Determine the [X, Y] coordinate at the center of the cell enclosing the given text.  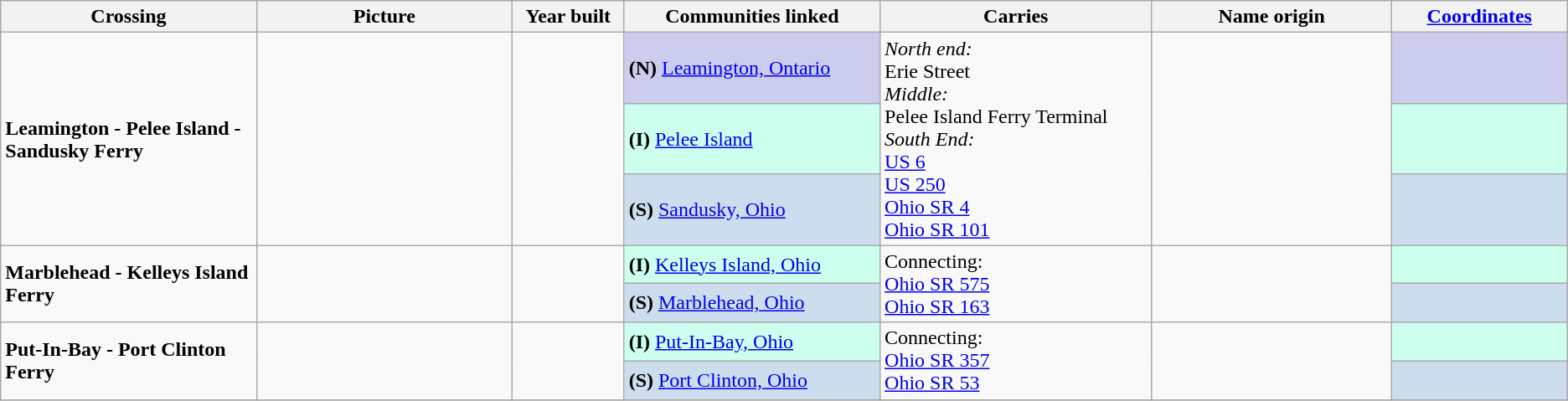
Put-In-Bay - Port Clinton Ferry [129, 361]
Connecting: Ohio SR 575 Ohio SR 163 [1016, 284]
Connecting: Ohio SR 357 Ohio SR 53 [1016, 361]
Name origin [1271, 17]
North end:Erie StreetMiddle:Pelee Island Ferry TerminalSouth End: US 6 US 250 Ohio SR 4 Ohio SR 101 [1016, 139]
(S) Marblehead, Ohio [752, 303]
(I) Put-In-Bay, Ohio [752, 342]
Year built [569, 17]
Picture [384, 17]
Marblehead - Kelleys Island Ferry [129, 284]
(S) Port Clinton, Ohio [752, 380]
(N) Leamington, Ontario [752, 69]
Coordinates [1479, 17]
Leamington - Pelee Island - Sandusky Ferry [129, 139]
(I) Kelleys Island, Ohio [752, 265]
Carries [1016, 17]
Crossing [129, 17]
(S) Sandusky, Ohio [752, 209]
(I) Pelee Island [752, 139]
Communities linked [752, 17]
